Return [x, y] of the center of cell containing provided text 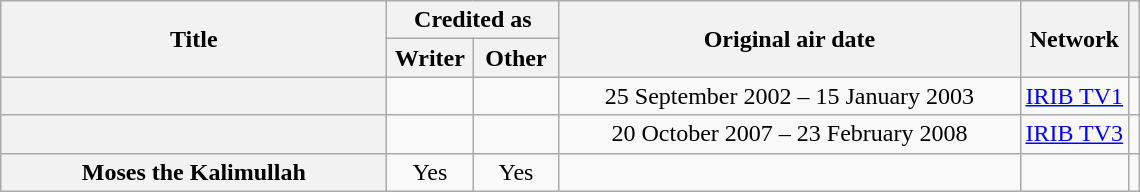
20 October 2007 – 23 February 2008 [790, 134]
25 September 2002 – 15 January 2003 [790, 96]
Moses the Kalimullah [194, 172]
Writer [430, 58]
Other [516, 58]
Credited as [473, 20]
IRIB TV1 [1074, 96]
Network [1074, 39]
Original air date [790, 39]
Title [194, 39]
IRIB TV3 [1074, 134]
